Locate the cell with the specified text and output its [X, Y] center coordinate. 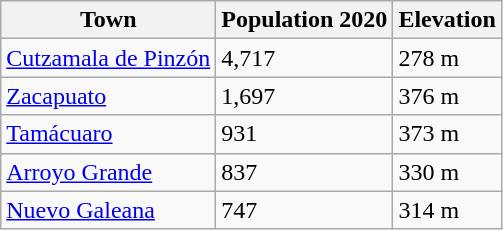
Cutzamala de Pinzón [108, 58]
931 [304, 134]
4,717 [304, 58]
373 m [447, 134]
747 [304, 210]
330 m [447, 172]
Town [108, 20]
278 m [447, 58]
376 m [447, 96]
Elevation [447, 20]
1,697 [304, 96]
Tamácuaro [108, 134]
Zacapuato [108, 96]
Arroyo Grande [108, 172]
Nuevo Galeana [108, 210]
314 m [447, 210]
Population 2020 [304, 20]
837 [304, 172]
